Find where the given text appears and provide that cell's center as [X, Y] coordinate. 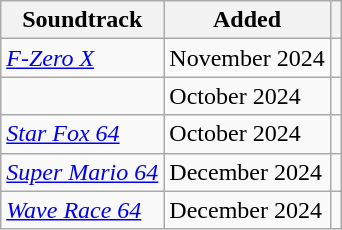
Wave Race 64 [82, 210]
Star Fox 64 [82, 134]
Soundtrack [82, 20]
November 2024 [247, 58]
F-Zero X [82, 58]
Super Mario 64 [82, 172]
Added [247, 20]
